Extract the (X, Y) coordinate from the center of the cell holding the provided text.  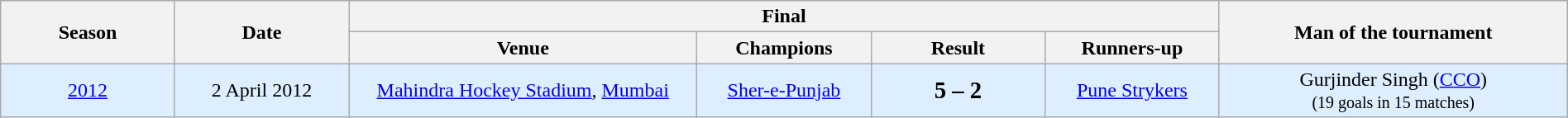
Season (88, 32)
Date (261, 32)
Venue (523, 48)
Runners-up (1132, 48)
Champions (784, 48)
Pune Strykers (1132, 91)
5 – 2 (958, 91)
Sher-e-Punjab (784, 91)
Man of the tournament (1393, 32)
2 April 2012 (261, 91)
Result (958, 48)
Final (784, 17)
Mahindra Hockey Stadium, Mumbai (523, 91)
Gurjinder Singh (CCO) (19 goals in 15 matches) (1393, 91)
2012 (88, 91)
